For the text-containing cell, return its midpoint in [X, Y] coordinate format. 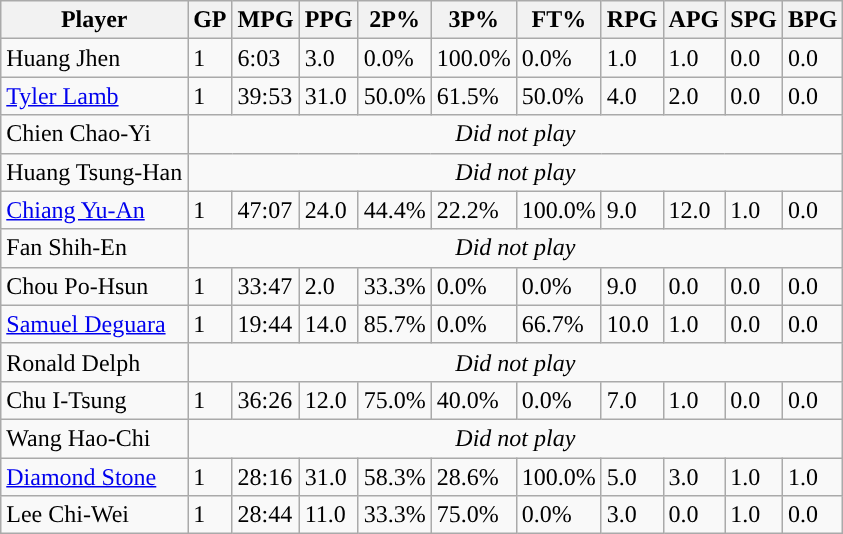
28.6% [474, 477]
4.0 [632, 96]
2P% [394, 20]
Chiang Yu-An [94, 210]
Diamond Stone [94, 477]
39:53 [266, 96]
FT% [558, 20]
85.7% [394, 324]
Fan Shih-En [94, 248]
Ronald Delph [94, 362]
Chou Po-Hsun [94, 286]
7.0 [632, 400]
APG [694, 20]
PPG [328, 20]
44.4% [394, 210]
19:44 [266, 324]
Chu I-Tsung [94, 400]
Samuel Deguara [94, 324]
14.0 [328, 324]
47:07 [266, 210]
SPG [754, 20]
36:26 [266, 400]
33:47 [266, 286]
5.0 [632, 477]
Player [94, 20]
28:44 [266, 515]
Lee Chi-Wei [94, 515]
58.3% [394, 477]
Wang Hao-Chi [94, 438]
28:16 [266, 477]
40.0% [474, 400]
Huang Tsung-Han [94, 172]
RPG [632, 20]
3P% [474, 20]
Huang Jhen [94, 58]
MPG [266, 20]
10.0 [632, 324]
Chien Chao-Yi [94, 134]
BPG [813, 20]
6:03 [266, 58]
11.0 [328, 515]
Tyler Lamb [94, 96]
61.5% [474, 96]
24.0 [328, 210]
GP [210, 20]
22.2% [474, 210]
66.7% [558, 324]
